Detect which cell encompasses the target text, then output its (x, y) center coordinate. 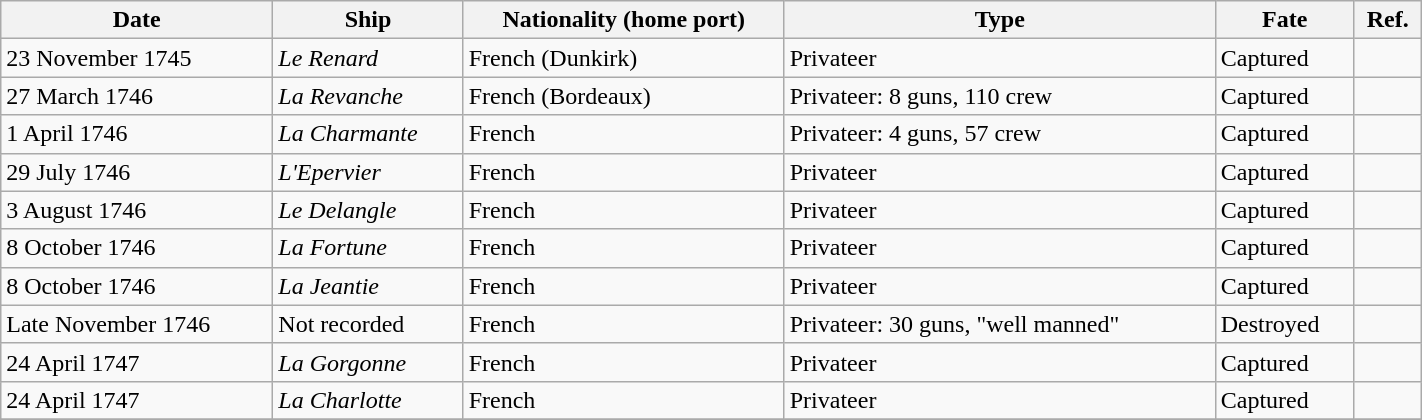
Le Delangle (368, 210)
Nationality (home port) (624, 20)
Date (137, 20)
Late November 1746 (137, 324)
La Fortune (368, 248)
French (Dunkirk) (624, 58)
3 August 1746 (137, 210)
Fate (1284, 20)
La Jeantie (368, 286)
27 March 1746 (137, 96)
Privateer: 30 guns, "well manned" (1000, 324)
French (Bordeaux) (624, 96)
La Charlotte (368, 400)
Not recorded (368, 324)
29 July 1746 (137, 172)
Privateer: 4 guns, 57 crew (1000, 134)
La Gorgonne (368, 362)
23 November 1745 (137, 58)
Destroyed (1284, 324)
Ship (368, 20)
Type (1000, 20)
La Charmante (368, 134)
Le Renard (368, 58)
Ref. (1388, 20)
Privateer: 8 guns, 110 crew (1000, 96)
L'Epervier (368, 172)
1 April 1746 (137, 134)
La Revanche (368, 96)
